Return the (x, y) coordinate for the center point of the cell that contains the specified text.  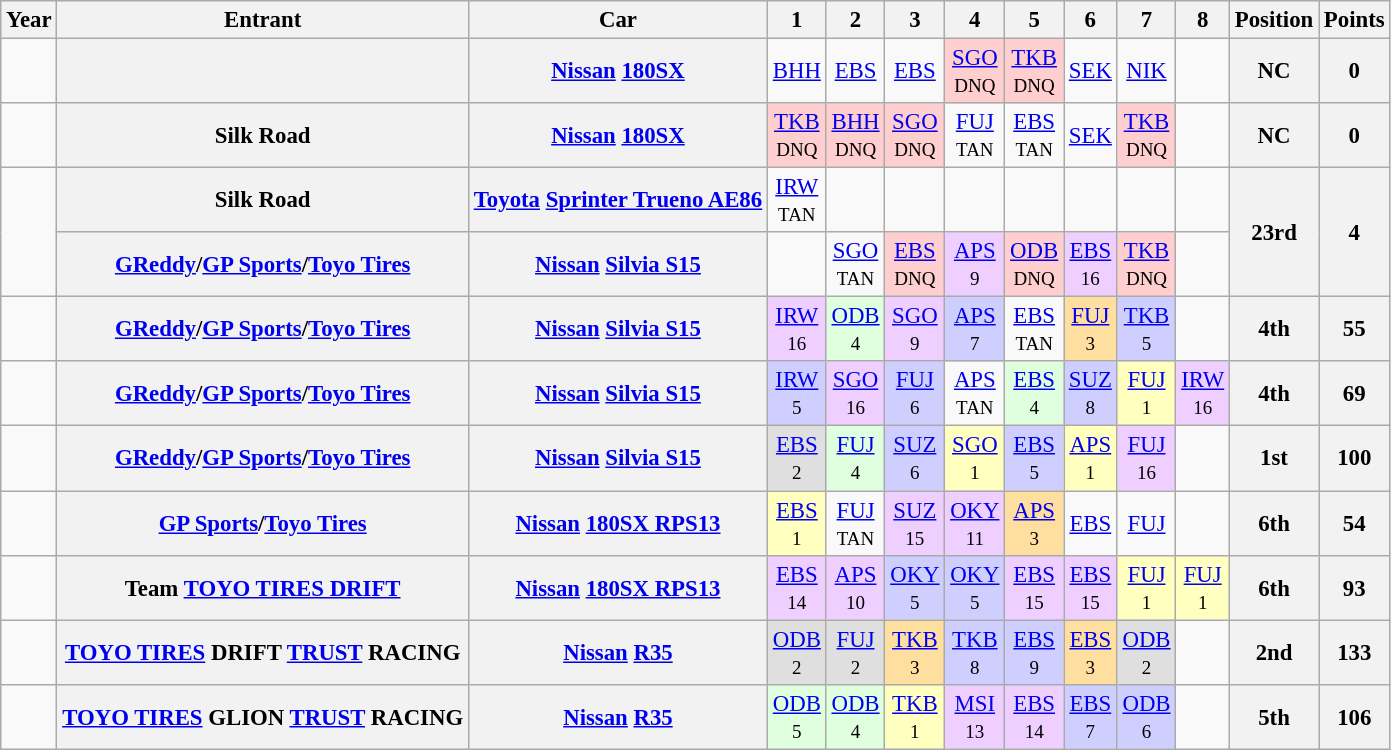
GP Sports/Toyo Tires (263, 524)
Year (29, 20)
SGO16 (856, 394)
TKB5 (1146, 330)
ODB5 (796, 716)
APS9 (975, 264)
100 (1354, 458)
3 (915, 20)
1 (796, 20)
Position (1274, 20)
FUJ16 (1146, 458)
7 (1146, 20)
ODB6 (1146, 716)
SGOTAN (856, 264)
EBS4 (1034, 394)
23rd (1274, 232)
SGO9 (915, 330)
APS10 (856, 588)
FUJ6 (915, 394)
69 (1354, 394)
EBS16 (1091, 264)
Points (1354, 20)
APS1 (1091, 458)
APS3 (1034, 524)
5th (1274, 716)
2nd (1274, 652)
FUJ3 (1091, 330)
APS7 (975, 330)
55 (1354, 330)
EBS5 (1034, 458)
Team TOYO TIRES DRIFT (263, 588)
54 (1354, 524)
APSTAN (975, 394)
1st (1274, 458)
ODBDNQ (1034, 264)
FUJ2 (856, 652)
Entrant (263, 20)
EBS1 (796, 524)
5 (1034, 20)
SUZ8 (1091, 394)
2 (856, 20)
BHH (796, 72)
BHHDNQ (856, 136)
SGO1 (975, 458)
EBS3 (1091, 652)
MSI13 (975, 716)
SUZ15 (915, 524)
93 (1354, 588)
EBSDNQ (915, 264)
FUJ (1146, 524)
TKB3 (915, 652)
EBS9 (1034, 652)
TKB1 (915, 716)
Toyota Sprinter Trueno AE86 (618, 200)
FUJ4 (856, 458)
SUZ6 (915, 458)
IRW5 (796, 394)
NIK (1146, 72)
OKY11 (975, 524)
Car (618, 20)
IRWTAN (796, 200)
6 (1091, 20)
EBS7 (1091, 716)
EBS2 (796, 458)
TKB8 (975, 652)
TOYO TIRES GLION TRUST RACING (263, 716)
TOYO TIRES DRIFT TRUST RACING (263, 652)
133 (1354, 652)
8 (1203, 20)
106 (1354, 716)
